Scan for the cell matching the given text and deliver its [x, y] coordinate at center. 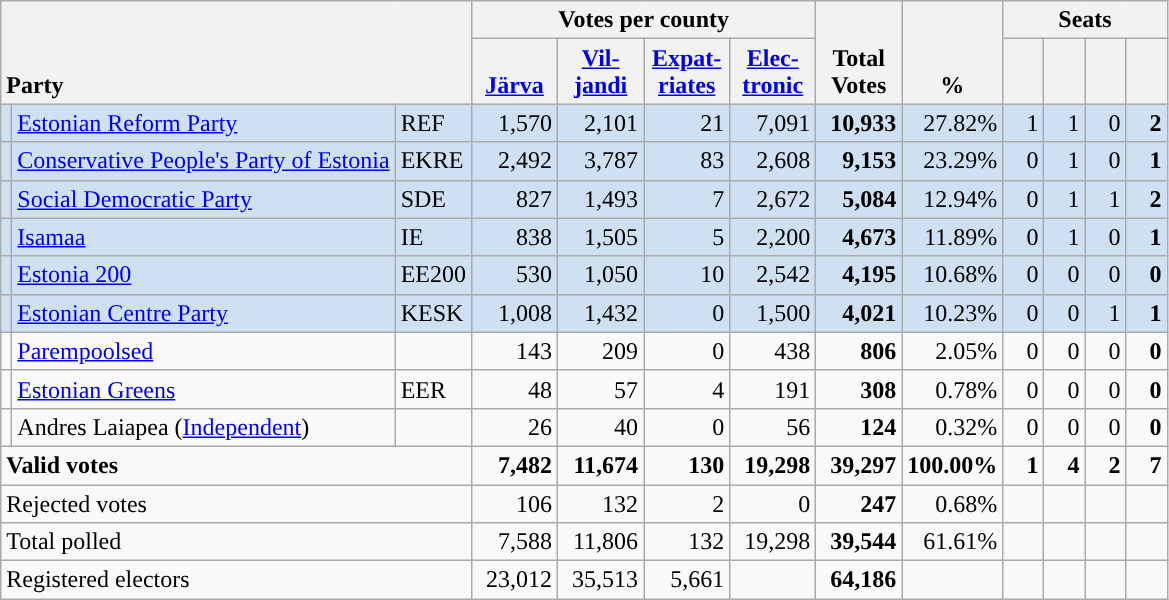
Party [236, 52]
11,806 [601, 542]
9,153 [859, 161]
2,672 [773, 199]
124 [859, 427]
2,200 [773, 237]
4,021 [859, 313]
Valid votes [236, 465]
1,505 [601, 237]
Registered electors [236, 580]
0.32% [952, 427]
5 [687, 237]
23.29% [952, 161]
39,297 [859, 465]
35,513 [601, 580]
2,608 [773, 161]
57 [601, 389]
Andres Laiapea (Independent) [204, 427]
Isamaa [204, 237]
308 [859, 389]
11,674 [601, 465]
11.89% [952, 237]
191 [773, 389]
Social Democratic Party [204, 199]
5,661 [687, 580]
10.68% [952, 275]
IE [433, 237]
83 [687, 161]
Estonian Reform Party [204, 123]
Parempoolsed [204, 351]
EE200 [433, 275]
12.94% [952, 199]
438 [773, 351]
247 [859, 503]
10.23% [952, 313]
10 [687, 275]
2,492 [515, 161]
5,084 [859, 199]
130 [687, 465]
0.68% [952, 503]
827 [515, 199]
39,544 [859, 542]
530 [515, 275]
2,542 [773, 275]
EER [433, 389]
Seats [1085, 20]
1,008 [515, 313]
1,493 [601, 199]
40 [601, 427]
64,186 [859, 580]
Elec- tronic [773, 72]
Estonian Centre Party [204, 313]
21 [687, 123]
% [952, 52]
Total Votes [859, 52]
23,012 [515, 580]
10,933 [859, 123]
Conservative People's Party of Estonia [204, 161]
4,195 [859, 275]
143 [515, 351]
806 [859, 351]
2.05% [952, 351]
3,787 [601, 161]
7,482 [515, 465]
1,432 [601, 313]
Estonian Greens [204, 389]
EKRE [433, 161]
KESK [433, 313]
0.78% [952, 389]
1,570 [515, 123]
1,050 [601, 275]
Expat- riates [687, 72]
Rejected votes [236, 503]
61.61% [952, 542]
1,500 [773, 313]
26 [515, 427]
Vil- jandi [601, 72]
209 [601, 351]
7,588 [515, 542]
4,673 [859, 237]
SDE [433, 199]
100.00% [952, 465]
48 [515, 389]
REF [433, 123]
7,091 [773, 123]
2,101 [601, 123]
27.82% [952, 123]
Järva [515, 72]
Total polled [236, 542]
106 [515, 503]
838 [515, 237]
56 [773, 427]
Votes per county [644, 20]
Estonia 200 [204, 275]
